Identify which cell holds the provided text, then report its [X, Y] central coordinate. 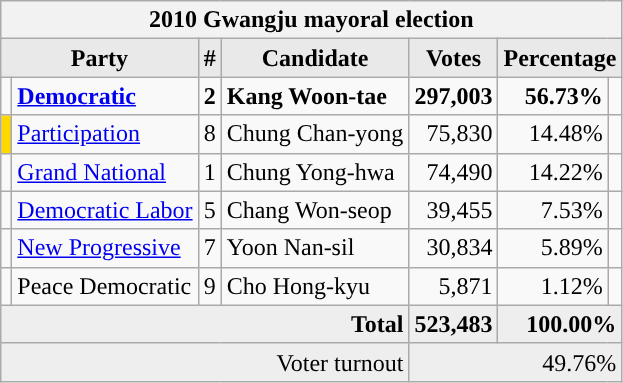
Democratic Labor [105, 210]
7.53% [553, 210]
49.76% [516, 362]
14.48% [553, 134]
2 [210, 96]
14.22% [553, 172]
Yoon Nan-sil [315, 248]
Chang Won-seop [315, 210]
523,483 [454, 324]
75,830 [454, 134]
39,455 [454, 210]
Percentage [560, 58]
74,490 [454, 172]
Democratic [105, 96]
5,871 [454, 286]
5 [210, 210]
Total [205, 324]
1 [210, 172]
9 [210, 286]
2010 Gwangju mayoral election [312, 20]
Grand National [105, 172]
Kang Woon-tae [315, 96]
100.00% [560, 324]
New Progressive [105, 248]
Chung Yong-hwa [315, 172]
Voter turnout [205, 362]
5.89% [553, 248]
Votes [454, 58]
# [210, 58]
7 [210, 248]
56.73% [553, 96]
8 [210, 134]
Cho Hong-kyu [315, 286]
Peace Democratic [105, 286]
1.12% [553, 286]
Participation [105, 134]
297,003 [454, 96]
30,834 [454, 248]
Party [100, 58]
Chung Chan-yong [315, 134]
Candidate [315, 58]
